From the cell containing the given text, extract its center point as [x, y] coordinate. 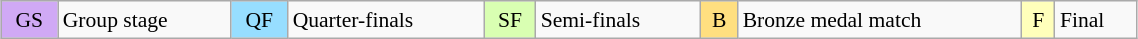
Bronze medal match [880, 20]
GS [30, 20]
Group stage [144, 20]
SF [510, 20]
F [1038, 20]
B [720, 20]
QF [260, 20]
Semi-finals [618, 20]
Quarter-finals [386, 20]
Final [1096, 20]
